Capture the cell that displays the provided text and extract its (X, Y) central coordinate. 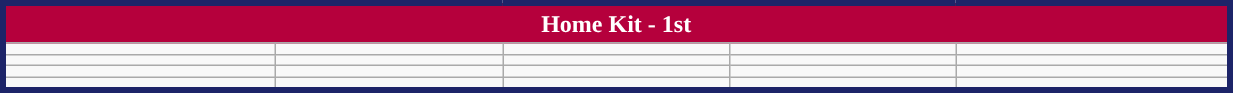
Home Kit - 1st (616, 23)
